Capture the cell that displays the provided text and extract its (x, y) central coordinate. 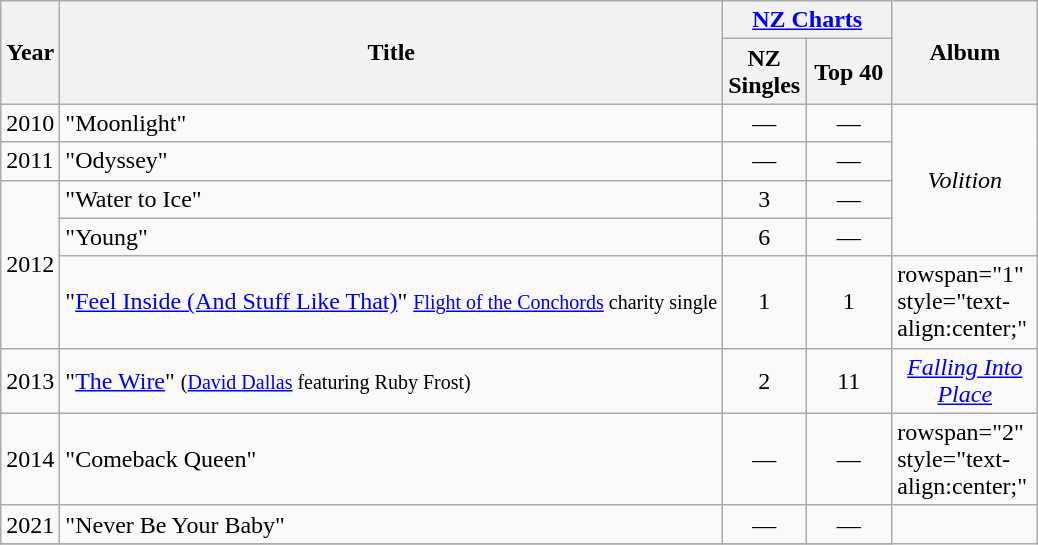
Album (965, 52)
"Never Be Your Baby" (392, 524)
11 (849, 380)
"Water to Ice" (392, 199)
Falling Into Place (965, 380)
rowspan="2" style="text-align:center;" (965, 459)
rowspan="1" style="text-align:center;" (965, 302)
6 (764, 237)
Volition (965, 180)
2014 (30, 459)
2012 (30, 264)
"Feel Inside (And Stuff Like That)" Flight of the Conchords charity single (392, 302)
"Moonlight" (392, 123)
NZ Singles (764, 72)
3 (764, 199)
2010 (30, 123)
2011 (30, 161)
2021 (30, 524)
Year (30, 52)
2 (764, 380)
"The Wire" (David Dallas featuring Ruby Frost) (392, 380)
2013 (30, 380)
NZ Charts (808, 20)
Title (392, 52)
"Comeback Queen" (392, 459)
"Young" (392, 237)
Top 40 (849, 72)
"Odyssey" (392, 161)
